Return the [x, y] coordinate for the center point of the cell that contains the specified text.  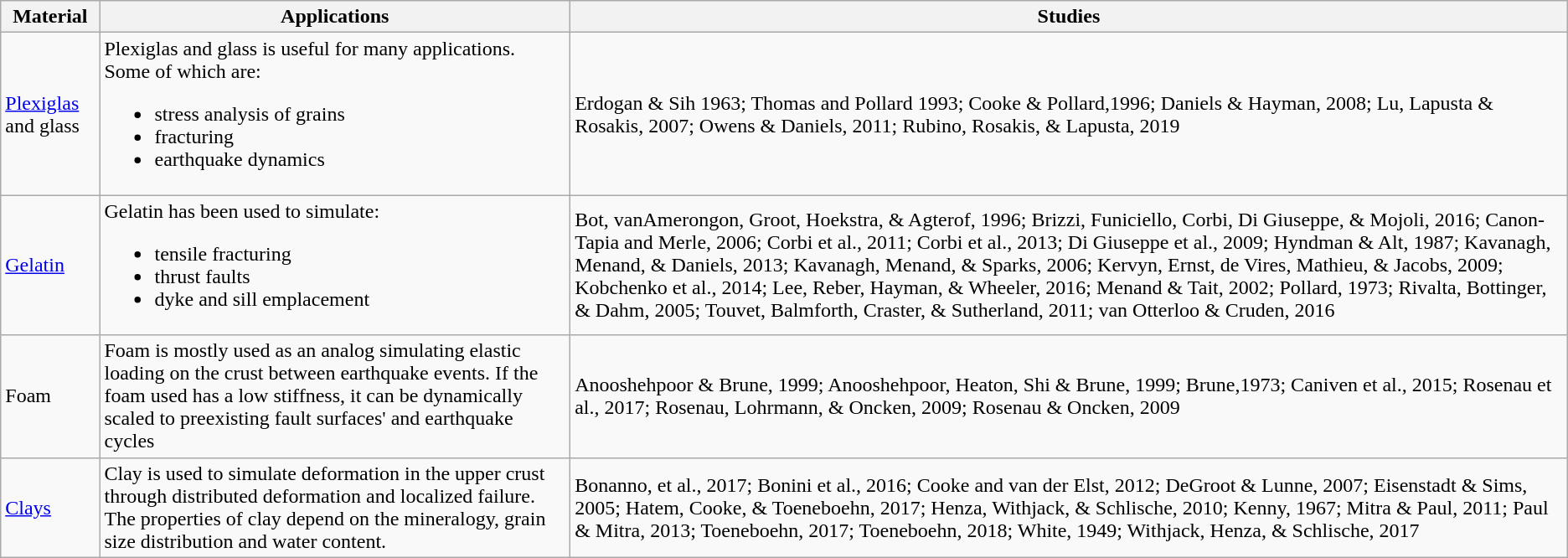
Plexiglas and glass is useful for many applications. Some of which are:stress analysis of grainsfracturingearthquake dynamics [335, 114]
Clays [50, 508]
Plexiglas and glass [50, 114]
Applications [335, 17]
Material [50, 17]
Foam [50, 396]
Gelatin [50, 265]
Gelatin has been used to simulate:tensile fracturingthrust faultsdyke and sill emplacement [335, 265]
Studies [1069, 17]
